Capture the cell that displays the provided text and extract its (X, Y) central coordinate. 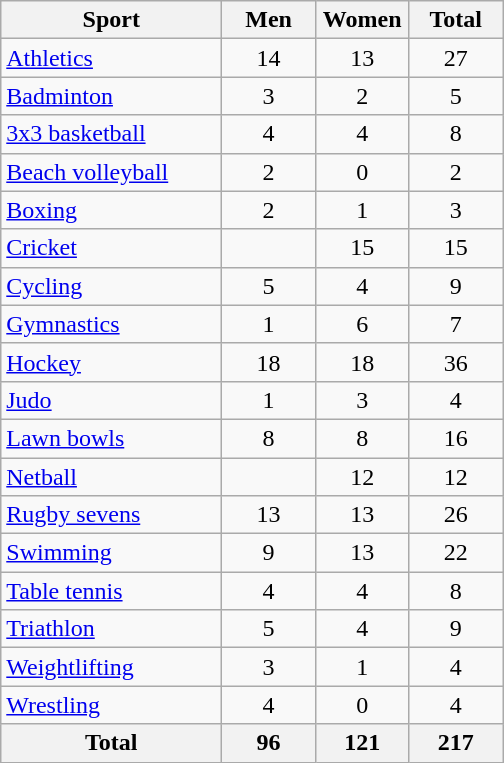
96 (269, 743)
Gymnastics (112, 324)
36 (456, 362)
3x3 basketball (112, 134)
6 (362, 324)
Swimming (112, 553)
Wrestling (112, 705)
Weightlifting (112, 667)
16 (456, 438)
22 (456, 553)
26 (456, 515)
Lawn bowls (112, 438)
7 (456, 324)
Rugby sevens (112, 515)
14 (269, 58)
Athletics (112, 58)
121 (362, 743)
Cycling (112, 286)
Netball (112, 477)
Sport (112, 20)
Men (269, 20)
Table tennis (112, 591)
217 (456, 743)
Hockey (112, 362)
Triathlon (112, 629)
27 (456, 58)
Judo (112, 400)
Boxing (112, 210)
Badminton (112, 96)
Beach volleyball (112, 172)
Cricket (112, 248)
Women (362, 20)
